Detect which cell encompasses the target text, then output its (x, y) center coordinate. 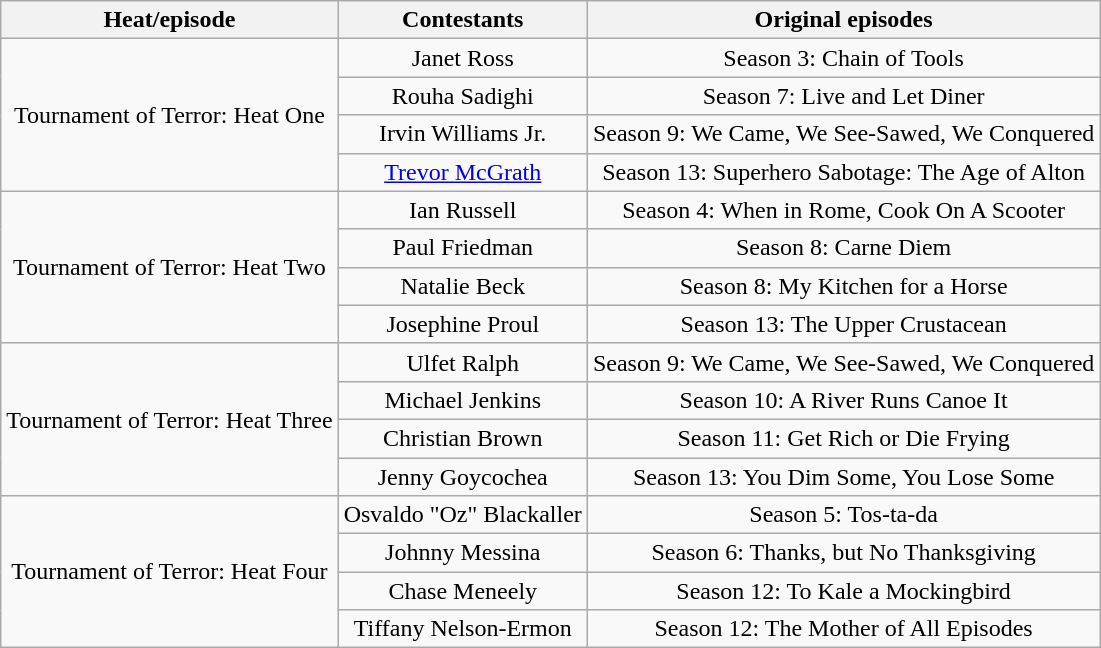
Original episodes (843, 20)
Paul Friedman (462, 248)
Season 13: Superhero Sabotage: The Age of Alton (843, 172)
Tournament of Terror: Heat Four (170, 572)
Ian Russell (462, 210)
Season 6: Thanks, but No Thanksgiving (843, 553)
Season 13: You Dim Some, You Lose Some (843, 477)
Season 5: Tos-ta-da (843, 515)
Jenny Goycochea (462, 477)
Tournament of Terror: Heat Three (170, 419)
Natalie Beck (462, 286)
Irvin Williams Jr. (462, 134)
Season 4: When in Rome, Cook On A Scooter (843, 210)
Chase Meneely (462, 591)
Osvaldo "Oz" Blackaller (462, 515)
Rouha Sadighi (462, 96)
Season 13: The Upper Crustacean (843, 324)
Tournament of Terror: Heat Two (170, 267)
Ulfet Ralph (462, 362)
Season 8: Carne Diem (843, 248)
Michael Jenkins (462, 400)
Contestants (462, 20)
Tiffany Nelson-Ermon (462, 629)
Josephine Proul (462, 324)
Trevor McGrath (462, 172)
Season 12: The Mother of All Episodes (843, 629)
Season 11: Get Rich or Die Frying (843, 438)
Season 7: Live and Let Diner (843, 96)
Season 10: A River Runs Canoe It (843, 400)
Season 8: My Kitchen for a Horse (843, 286)
Tournament of Terror: Heat One (170, 115)
Heat/episode (170, 20)
Janet Ross (462, 58)
Johnny Messina (462, 553)
Season 12: To Kale a Mockingbird (843, 591)
Season 3: Chain of Tools (843, 58)
Christian Brown (462, 438)
